Return the [X, Y] coordinate for the center point of the cell that contains the specified text.  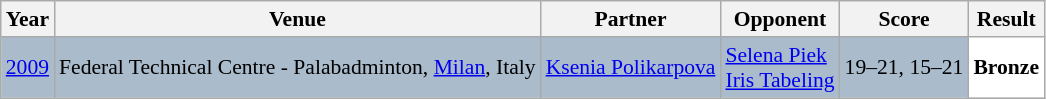
Result [1006, 19]
Bronze [1006, 68]
Opponent [780, 19]
Score [904, 19]
Federal Technical Centre - Palabadminton, Milan, Italy [298, 68]
Partner [631, 19]
Venue [298, 19]
Selena Piek Iris Tabeling [780, 68]
Year [28, 19]
Ksenia Polikarpova [631, 68]
2009 [28, 68]
19–21, 15–21 [904, 68]
